Determine the (X, Y) coordinate at the center of the cell enclosing the given text.  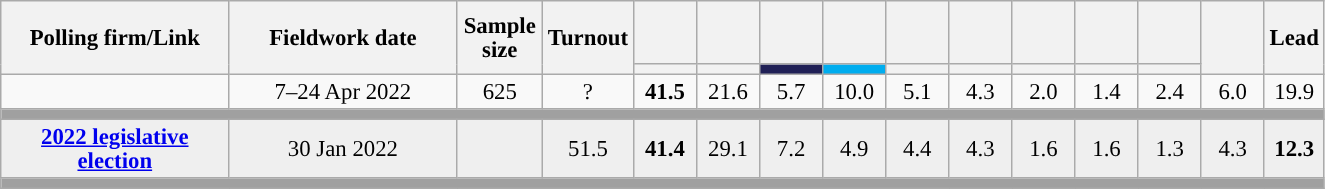
2022 legislative election (115, 150)
Sample size (500, 38)
5.1 (918, 92)
625 (500, 92)
29.1 (728, 150)
30 Jan 2022 (343, 150)
7.2 (792, 150)
Fieldwork date (343, 38)
19.9 (1294, 92)
6.0 (1232, 92)
12.3 (1294, 150)
4.4 (918, 150)
5.7 (792, 92)
Turnout (588, 38)
2.4 (1170, 92)
21.6 (728, 92)
51.5 (588, 150)
41.4 (664, 150)
1.4 (1106, 92)
Polling firm/Link (115, 38)
Lead (1294, 38)
10.0 (854, 92)
2.0 (1044, 92)
4.9 (854, 150)
41.5 (664, 92)
? (588, 92)
7–24 Apr 2022 (343, 92)
1.3 (1170, 150)
